Pinpoint the cell where the given text exists, returning its [x, y] midpoint coordinate. 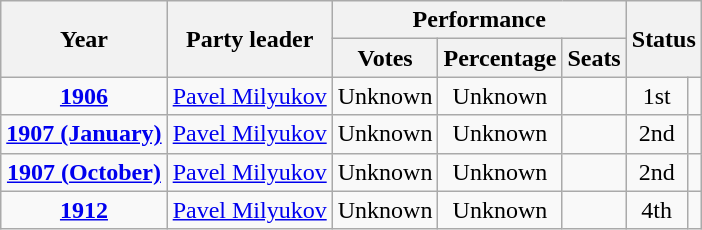
1907 (October) [84, 172]
1906 [84, 96]
Votes [385, 58]
1st [656, 96]
Seats [594, 58]
1907 (January) [84, 134]
Year [84, 39]
4th [656, 210]
1912 [84, 210]
Percentage [500, 58]
Performance [479, 20]
Party leader [250, 39]
Status [664, 39]
